Find where the given text appears and provide that cell's center as (X, Y) coordinate. 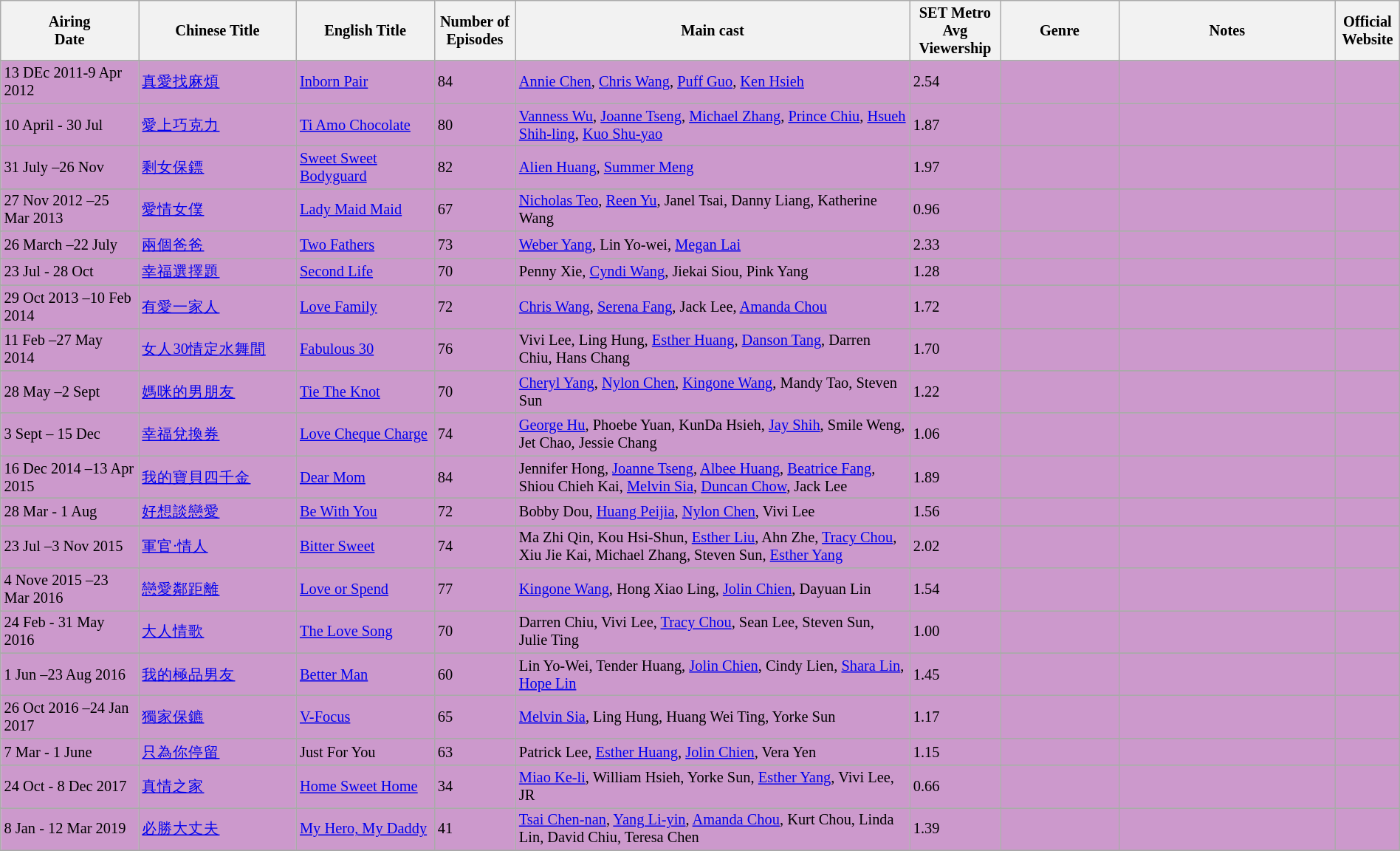
1.45 (955, 674)
1.89 (955, 477)
Vanness Wu, Joanne Tseng, Michael Zhang, Prince Chiu, Hsueh Shih-ling, Kuo Shu-yao (713, 125)
2.02 (955, 547)
有愛一家人 (218, 307)
Home Sweet Home (365, 787)
Sweet Sweet Bodyguard (365, 167)
16 Dec 2014 –13 Apr 2015 (69, 477)
獨家保鑣 (218, 717)
82 (475, 167)
剩女保鏢 (218, 167)
Vivi Lee, Ling Hung, Esther Huang, Danson Tang, Darren Chiu, Hans Chang (713, 349)
SET Metro Avg Viewership (955, 30)
Fabulous 30 (365, 349)
Ti Amo Chocolate (365, 125)
Bitter Sweet (365, 547)
Ma Zhi Qin, Kou Hsi-Shun, Esther Liu, Ahn Zhe, Tracy Chou, Xiu Jie Kai, Michael Zhang, Steven Sun, Esther Yang (713, 547)
11 Feb –27 May 2014 (69, 349)
媽咪的男朋友 (218, 392)
Penny Xie, Cyndi Wang, Jiekai Siou, Pink Yang (713, 272)
1.17 (955, 717)
Love Family (365, 307)
1.87 (955, 125)
Just For You (365, 752)
10 April - 30 Jul (69, 125)
George Hu, Phoebe Yuan, KunDa Hsieh, Jay Shih, Smile Weng, Jet Chao, Jessie Chang (713, 434)
34 (475, 787)
Nicholas Teo, Reen Yu, Janel Tsai, Danny Liang, Katherine Wang (713, 210)
1.28 (955, 272)
Dear Mom (365, 477)
真情之家 (218, 787)
愛情女僕 (218, 210)
2.54 (955, 82)
26 March –22 July (69, 245)
1.06 (955, 434)
幸福選擇題 (218, 272)
77 (475, 589)
1.22 (955, 392)
8 Jan - 12 Mar 2019 (69, 829)
Lin Yo-Wei, Tender Huang, Jolin Chien, Cindy Lien, Shara Lin, Hope Lin (713, 674)
Annie Chen, Chris Wang, Puff Guo, Ken Hsieh (713, 82)
Love or Spend (365, 589)
2.33 (955, 245)
1.39 (955, 829)
Miao Ke-li, William Hsieh, Yorke Sun, Esther Yang, Vivi Lee, JR (713, 787)
AiringDate (69, 30)
Inborn Pair (365, 82)
67 (475, 210)
女人30情定水舞間 (218, 349)
戀愛鄰距離 (218, 589)
31 July –26 Nov (69, 167)
4 Nove 2015 –23 Mar 2016 (69, 589)
Be With You (365, 511)
24 Oct - 8 Dec 2017 (69, 787)
41 (475, 829)
Kingone Wang, Hong Xiao Ling, Jolin Chien, Dayuan Lin (713, 589)
Bobby Dou, Huang Peijia, Nylon Chen, Vivi Lee (713, 511)
Cheryl Yang, Nylon Chen, Kingone Wang, Mandy Tao, Steven Sun (713, 392)
27 Nov 2012 –25 Mar 2013 (69, 210)
1 Jun –23 Aug 2016 (69, 674)
60 (475, 674)
Tsai Chen-nan, Yang Li-yin, Amanda Chou, Kurt Chou, Linda Lin, David Chiu, Teresa Chen (713, 829)
兩個爸爸 (218, 245)
23 Jul –3 Nov 2015 (69, 547)
Genre (1060, 30)
Love Cheque Charge (365, 434)
24 Feb - 31 May 2016 (69, 632)
13 DEc 2011-9 Apr 2012 (69, 82)
1.97 (955, 167)
1.54 (955, 589)
Chinese Title (218, 30)
V-Focus (365, 717)
3 Sept – 15 Dec (69, 434)
Darren Chiu, Vivi Lee, Tracy Chou, Sean Lee, Steven Sun, Julie Ting (713, 632)
English Title (365, 30)
Patrick Lee, Esther Huang, Jolin Chien, Vera Yen (713, 752)
The Love Song (365, 632)
Notes (1227, 30)
26 Oct 2016 –24 Jan 2017 (69, 717)
Official Website (1368, 30)
Two Fathers (365, 245)
29 Oct 2013 –10 Feb 2014 (69, 307)
Alien Huang, Summer Meng (713, 167)
Weber Yang, Lin Yo-wei, Megan Lai (713, 245)
73 (475, 245)
63 (475, 752)
Melvin Sia, Ling Hung, Huang Wei Ting, Yorke Sun (713, 717)
1.72 (955, 307)
Chris Wang, Serena Fang, Jack Lee, Amanda Chou (713, 307)
80 (475, 125)
28 May –2 Sept (69, 392)
1.70 (955, 349)
Tie The Knot (365, 392)
1.56 (955, 511)
真愛找麻煩 (218, 82)
76 (475, 349)
Jennifer Hong, Joanne Tseng, Albee Huang, Beatrice Fang, Shiou Chieh Kai, Melvin Sia, Duncan Chow, Jack Lee (713, 477)
Main cast (713, 30)
大人情歌 (218, 632)
幸福兌換券 (218, 434)
My Hero, My Daddy (365, 829)
Better Man (365, 674)
7 Mar - 1 June (69, 752)
1.15 (955, 752)
我的極品男友 (218, 674)
65 (475, 717)
23 Jul - 28 Oct (69, 272)
1.00 (955, 632)
Second Life (365, 272)
我的寶貝四千金 (218, 477)
只為你停留 (218, 752)
0.96 (955, 210)
必勝大丈夫 (218, 829)
愛上巧克力 (218, 125)
軍官·情人 (218, 547)
Lady Maid Maid (365, 210)
Number of Episodes (475, 30)
0.66 (955, 787)
好想談戀愛 (218, 511)
28 Mar - 1 Aug (69, 511)
